Search for the cell housing the specified text and yield its (x, y) center coordinate. 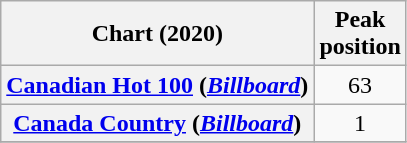
Canada Country (Billboard) (158, 123)
1 (360, 123)
63 (360, 85)
Chart (2020) (158, 34)
Peak position (360, 34)
Canadian Hot 100 (Billboard) (158, 85)
